Determine the [X, Y] coordinate at the center of the cell enclosing the given text.  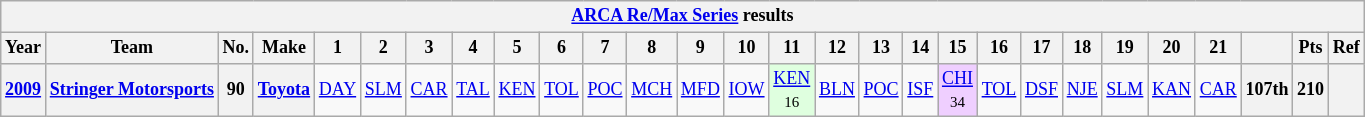
DSF [1042, 90]
Make [284, 48]
16 [998, 48]
11 [792, 48]
17 [1042, 48]
ISF [920, 90]
MFD [701, 90]
12 [838, 48]
20 [1172, 48]
15 [958, 48]
4 [473, 48]
7 [605, 48]
19 [1125, 48]
8 [652, 48]
ARCA Re/Max Series results [682, 16]
9 [701, 48]
TAL [473, 90]
KEN [517, 90]
6 [562, 48]
14 [920, 48]
1 [337, 48]
10 [746, 48]
KAN [1172, 90]
CHI34 [958, 90]
2 [383, 48]
Pts [1311, 48]
210 [1311, 90]
NJE [1082, 90]
Stringer Motorsports [132, 90]
Year [24, 48]
No. [236, 48]
90 [236, 90]
DAY [337, 90]
18 [1082, 48]
KEN16 [792, 90]
Team [132, 48]
3 [429, 48]
BLN [838, 90]
21 [1218, 48]
107th [1267, 90]
13 [881, 48]
MCH [652, 90]
2009 [24, 90]
Ref [1346, 48]
Toyota [284, 90]
5 [517, 48]
IOW [746, 90]
